Capture the cell that displays the provided text and extract its [X, Y] central coordinate. 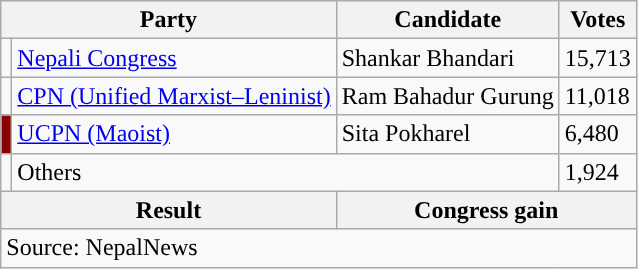
Congress gain [486, 210]
Sita Pokharel [448, 134]
6,480 [598, 134]
Shankar Bhandari [448, 58]
Nepali Congress [174, 58]
Candidate [448, 20]
Result [168, 210]
Votes [598, 20]
Party [168, 20]
Ram Bahadur Gurung [448, 96]
1,924 [598, 172]
CPN (Unified Marxist–Leninist) [174, 96]
Others [286, 172]
UCPN (Maoist) [174, 134]
15,713 [598, 58]
Source: NepalNews [319, 248]
11,018 [598, 96]
